Identify which cell holds the provided text, then report its (x, y) central coordinate. 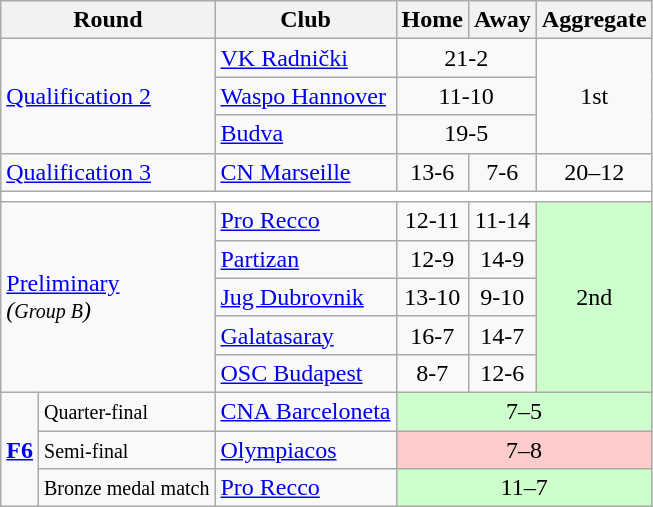
Club (306, 20)
11-14 (502, 221)
11-10 (466, 96)
9-10 (502, 297)
Aggregate (594, 20)
13-10 (432, 297)
Galatasaray (306, 335)
OSC Budapest (306, 373)
21-2 (466, 58)
Qualification 2 (108, 96)
Quarter-final (126, 411)
8-7 (432, 373)
7–8 (524, 449)
Round (108, 20)
Bronze medal match (126, 488)
19-5 (466, 134)
Jug Dubrovnik (306, 297)
12-6 (502, 373)
20–12 (594, 172)
13-6 (432, 172)
2nd (594, 297)
14-7 (502, 335)
Home (432, 20)
12-9 (432, 259)
7-6 (502, 172)
Budva (306, 134)
Semi-final (126, 449)
VK Radnički (306, 58)
1st (594, 96)
11–7 (524, 488)
7–5 (524, 411)
Away (502, 20)
Partizan (306, 259)
Qualification 3 (108, 172)
Olympiacos (306, 449)
Waspo Hannover (306, 96)
F6 (20, 449)
12-11 (432, 221)
Preliminary(Group B) (108, 297)
CNA Barceloneta (306, 411)
CN Marseille (306, 172)
16-7 (432, 335)
14-9 (502, 259)
